Identify which cell holds the provided text, then report its (x, y) central coordinate. 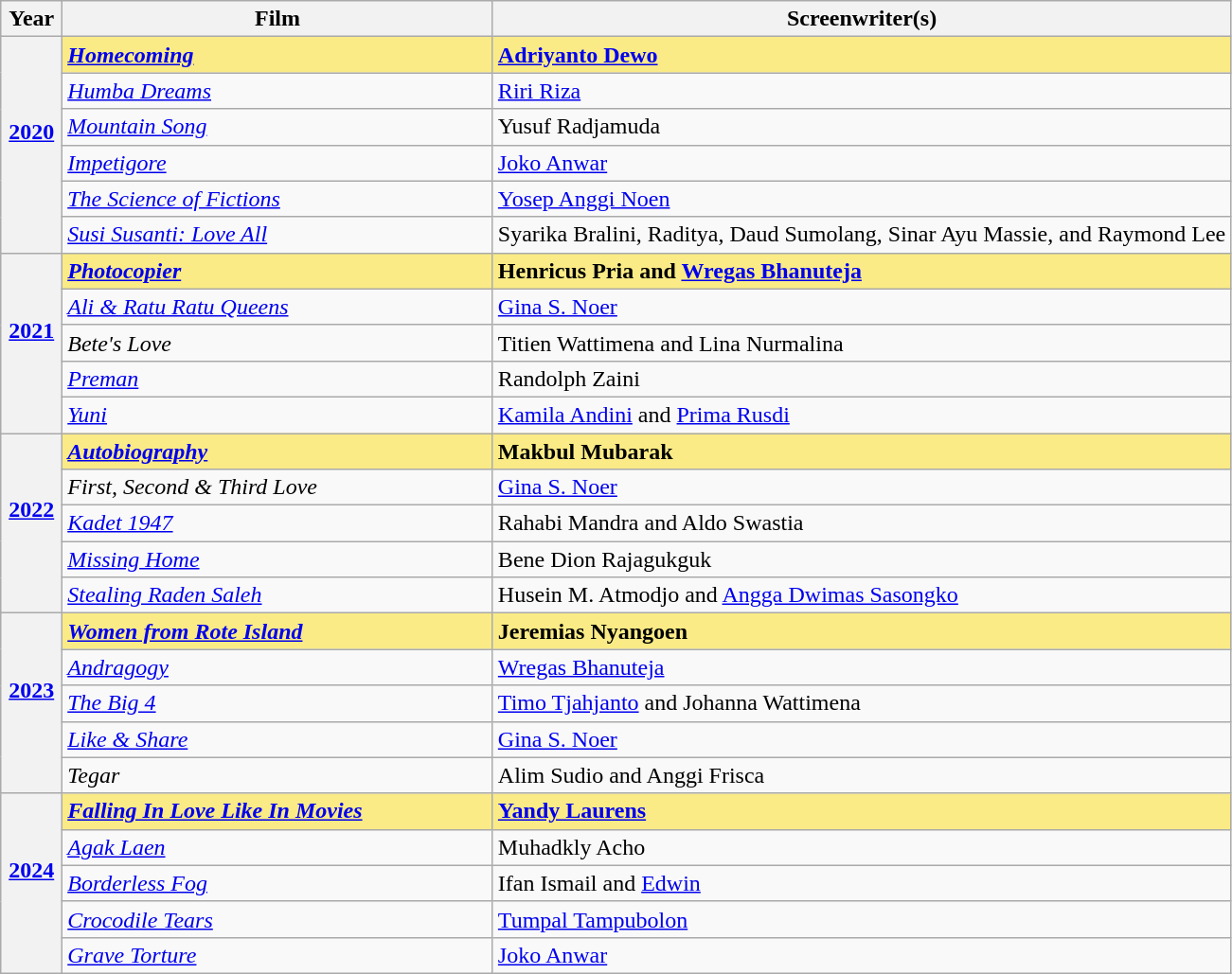
Kamila Andini and Prima Rusdi (862, 415)
Bete's Love (278, 343)
Preman (278, 379)
2023 (32, 703)
Randolph Zaini (862, 379)
Wregas Bhanuteja (862, 667)
Grave Torture (278, 955)
Impetigore (278, 163)
Kadet 1947 (278, 523)
Photocopier (278, 271)
Ifan Ismail and Edwin (862, 883)
Timo Tjahjanto and Johanna Wattimena (862, 703)
Yandy Laurens (862, 811)
Henricus Pria and Wregas Bhanuteja (862, 271)
The Big 4 (278, 703)
Autobiography (278, 452)
Alim Sudio and Anggi Frisca (862, 775)
Year (32, 19)
Rahabi Mandra and Aldo Swastia (862, 523)
Film (278, 19)
Yusuf Radjamuda (862, 127)
Tumpal Tampubolon (862, 919)
Stealing Raden Saleh (278, 595)
2024 (32, 883)
The Science of Fictions (278, 199)
Yuni (278, 415)
Agak Laen (278, 847)
Homecoming (278, 55)
Yosep Anggi Noen (862, 199)
Crocodile Tears (278, 919)
Screenwriter(s) (862, 19)
2022 (32, 523)
Susi Susanti: Love All (278, 235)
First, Second & Third Love (278, 487)
Muhadkly Acho (862, 847)
Borderless Fog (278, 883)
Husein M. Atmodjo and Angga Dwimas Sasongko (862, 595)
Titien Wattimena and Lina Nurmalina (862, 343)
Syarika Bralini, Raditya, Daud Sumolang, Sinar Ayu Massie, and Raymond Lee (862, 235)
Like & Share (278, 739)
2021 (32, 343)
Humba Dreams (278, 91)
Bene Dion Rajagukguk (862, 559)
Women from Rote Island (278, 631)
Makbul Mubarak (862, 452)
Falling In Love Like In Movies (278, 811)
Riri Riza (862, 91)
Andragogy (278, 667)
Adriyanto Dewo (862, 55)
2020 (32, 145)
Jeremias Nyangoen (862, 631)
Missing Home (278, 559)
Tegar (278, 775)
Ali & Ratu Ratu Queens (278, 307)
Mountain Song (278, 127)
